Output the [x, y] coordinate of the center of the cell containing the given text.  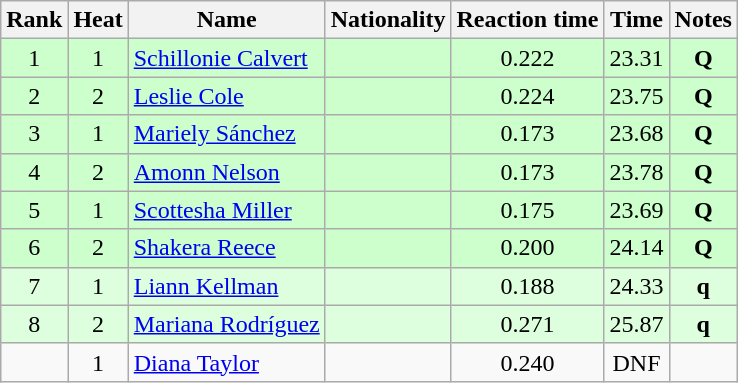
Heat [98, 20]
Shakera Reece [226, 248]
Rank [34, 20]
7 [34, 286]
Liann Kellman [226, 286]
Time [636, 20]
Name [226, 20]
0.271 [528, 324]
0.222 [528, 58]
4 [34, 172]
8 [34, 324]
23.31 [636, 58]
Reaction time [528, 20]
Leslie Cole [226, 96]
Notes [703, 20]
Mariana Rodríguez [226, 324]
23.75 [636, 96]
24.14 [636, 248]
0.175 [528, 210]
0.200 [528, 248]
Nationality [388, 20]
5 [34, 210]
Schillonie Calvert [226, 58]
0.224 [528, 96]
Scottesha Miller [226, 210]
23.78 [636, 172]
24.33 [636, 286]
Mariely Sánchez [226, 134]
23.69 [636, 210]
25.87 [636, 324]
Amonn Nelson [226, 172]
DNF [636, 362]
6 [34, 248]
3 [34, 134]
23.68 [636, 134]
0.240 [528, 362]
0.188 [528, 286]
Diana Taylor [226, 362]
